Scan for the cell matching the given text and deliver its [x, y] coordinate at center. 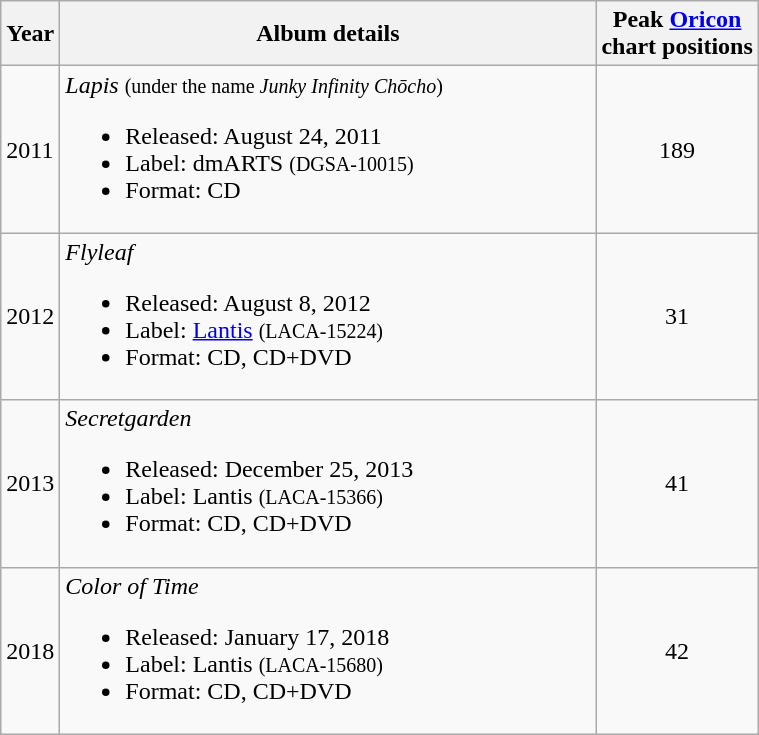
Peak Oricon chart positions [677, 34]
FlyleafReleased: August 8, 2012Label: Lantis (LACA-15224)Format: CD, CD+DVD [328, 316]
189 [677, 150]
Album details [328, 34]
Lapis (under the name Junky Infinity Chōcho)Released: August 24, 2011Label: dmARTS (DGSA-10015)Format: CD [328, 150]
Color of TimeReleased: January 17, 2018Label: Lantis (LACA-15680)Format: CD, CD+DVD [328, 650]
41 [677, 484]
2013 [30, 484]
SecretgardenReleased: December 25, 2013Label: Lantis (LACA-15366)Format: CD, CD+DVD [328, 484]
Year [30, 34]
42 [677, 650]
2018 [30, 650]
31 [677, 316]
2012 [30, 316]
2011 [30, 150]
